Search for the cell housing the specified text and yield its [x, y] center coordinate. 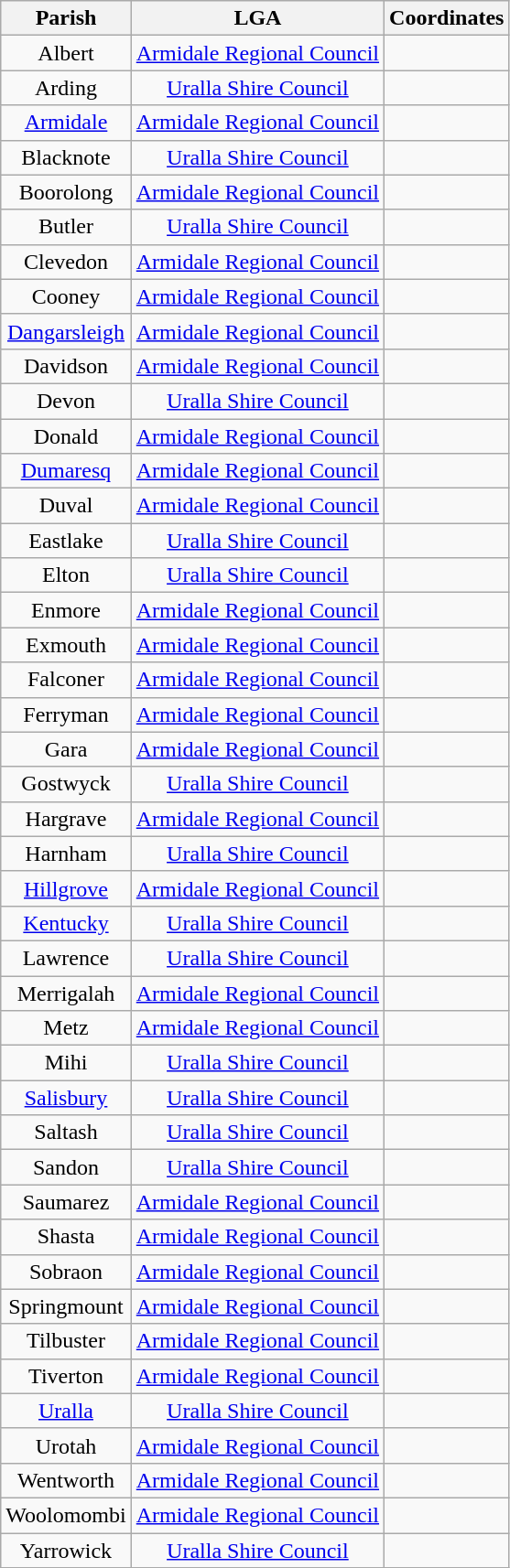
Tilbuster [66, 1341]
Uralla [66, 1411]
Dangarsleigh [66, 331]
Kentucky [66, 923]
Urotah [66, 1445]
Donald [66, 436]
Albert [66, 53]
Devon [66, 401]
Armidale [66, 123]
Saumarez [66, 1202]
Harnham [66, 854]
Tiverton [66, 1376]
Duval [66, 506]
Lawrence [66, 958]
Woolomombi [66, 1515]
Saltash [66, 1133]
Gara [66, 749]
Exmouth [66, 645]
Shasta [66, 1237]
Mihi [66, 1063]
Enmore [66, 610]
Davidson [66, 366]
Blacknote [66, 157]
Salisbury [66, 1098]
Sandon [66, 1167]
Cooney [66, 296]
Ferryman [66, 714]
Wentworth [66, 1480]
Sobraon [66, 1272]
Hillgrove [66, 888]
Butler [66, 227]
Merrigalah [66, 993]
Hargrave [66, 819]
LGA [257, 18]
Falconer [66, 680]
Clevedon [66, 262]
Coordinates [447, 18]
Dumaresq [66, 471]
Yarrowick [66, 1551]
Arding [66, 88]
Elton [66, 575]
Boorolong [66, 192]
Eastlake [66, 541]
Gostwyck [66, 784]
Springmount [66, 1306]
Metz [66, 1028]
Parish [66, 18]
